Extract the [x, y] coordinate from the center of the cell holding the provided text.  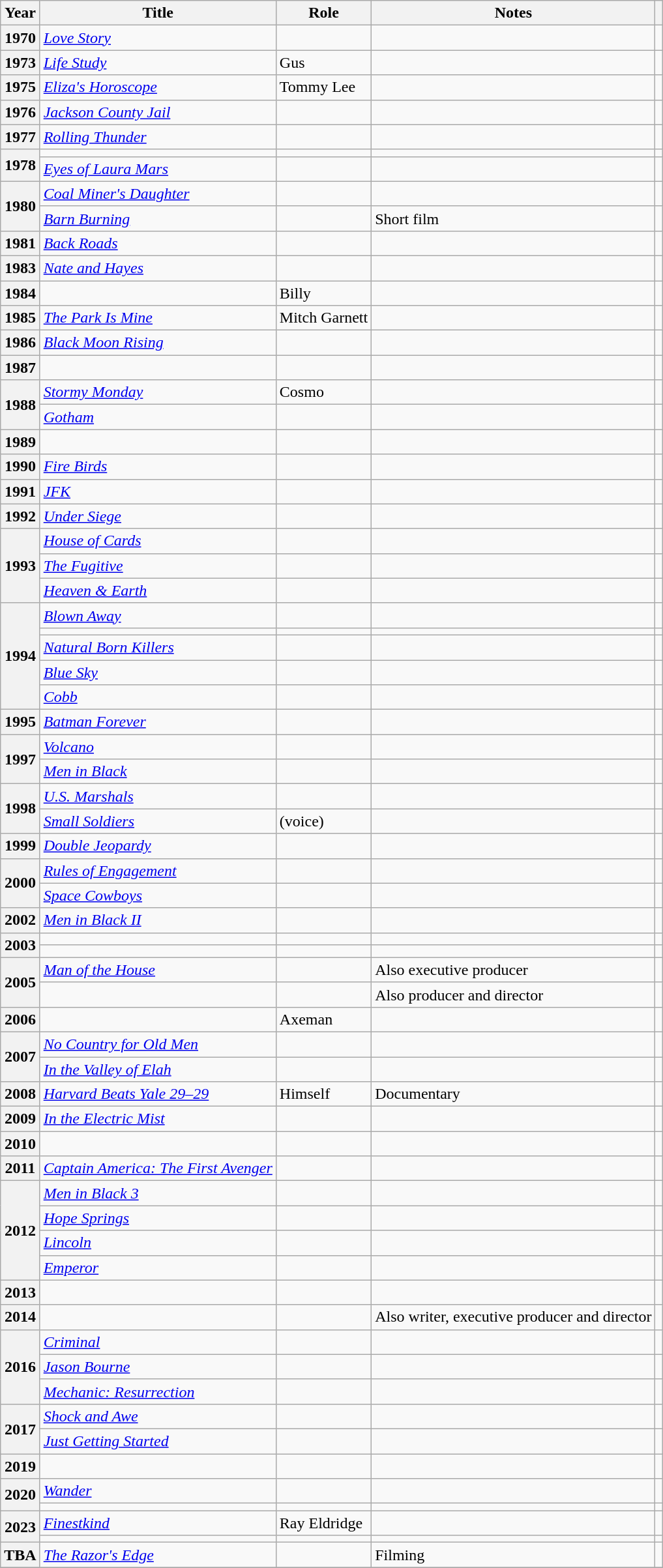
Blue Sky [158, 672]
Notes [514, 13]
Man of the House [158, 970]
Jason Bourne [158, 1367]
The Park Is Mine [158, 318]
1998 [20, 809]
Barn Burning [158, 218]
2005 [20, 982]
Lincoln [158, 1243]
2013 [20, 1292]
Under Siege [158, 516]
Black Moon Rising [158, 343]
1994 [20, 656]
Blown Away [158, 615]
Back Roads [158, 243]
1999 [20, 846]
1989 [20, 442]
1985 [20, 318]
Year [20, 13]
Life Study [158, 63]
Cobb [158, 697]
In the Valley of Elah [158, 1069]
Men in Black [158, 772]
2014 [20, 1317]
Criminal [158, 1342]
Gotham [158, 417]
1990 [20, 467]
2007 [20, 1056]
Shock and Awe [158, 1416]
JFK [158, 491]
Harvard Beats Yale 29–29 [158, 1094]
1978 [20, 166]
Also producer and director [514, 995]
Also executive producer [514, 970]
1973 [20, 63]
Small Soldiers [158, 821]
Jackson County Jail [158, 112]
Volcano [158, 747]
1986 [20, 343]
1992 [20, 516]
Mitch Garnett [323, 318]
House of Cards [158, 541]
1997 [20, 759]
2020 [20, 1495]
Nate and Hayes [158, 268]
2023 [20, 1526]
Himself [323, 1094]
Rolling Thunder [158, 137]
Emperor [158, 1268]
Fire Birds [158, 467]
2008 [20, 1094]
Space Cowboys [158, 895]
1980 [20, 206]
U.S. Marshals [158, 796]
Men in Black 3 [158, 1193]
Natural Born Killers [158, 647]
TBA [20, 1555]
2011 [20, 1169]
2009 [20, 1119]
2006 [20, 1019]
1995 [20, 722]
Ray Eldridge [323, 1523]
1981 [20, 243]
1988 [20, 405]
2017 [20, 1429]
2002 [20, 920]
1984 [20, 293]
Cosmo [323, 392]
Rules of Engagement [158, 871]
2010 [20, 1144]
2003 [20, 945]
Finestkind [158, 1523]
Heaven & Earth [158, 590]
Tommy Lee [323, 87]
Stormy Monday [158, 392]
2012 [20, 1230]
Axeman [323, 1019]
Filming [514, 1555]
Title [158, 13]
1991 [20, 491]
Captain America: The First Avenger [158, 1169]
Also writer, executive producer and director [514, 1317]
Mechanic: Resurrection [158, 1391]
The Fugitive [158, 566]
1987 [20, 368]
2000 [20, 883]
Batman Forever [158, 722]
Billy [323, 293]
(voice) [323, 821]
Documentary [514, 1094]
1976 [20, 112]
The Razor's Edge [158, 1555]
Short film [514, 218]
1977 [20, 137]
2019 [20, 1466]
Wander [158, 1491]
1975 [20, 87]
Eliza's Horoscope [158, 87]
2016 [20, 1367]
1983 [20, 268]
1970 [20, 38]
Coal Miner's Daughter [158, 194]
Love Story [158, 38]
Double Jeopardy [158, 846]
Hope Springs [158, 1218]
Role [323, 13]
Gus [323, 63]
No Country for Old Men [158, 1044]
In the Electric Mist [158, 1119]
Men in Black II [158, 920]
1993 [20, 566]
Just Getting Started [158, 1441]
Eyes of Laura Mars [158, 169]
